Output the (X, Y) coordinate of the center of the cell containing the given text.  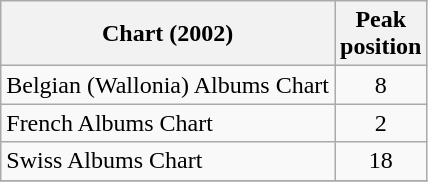
French Albums Chart (168, 123)
Belgian (Wallonia) Albums Chart (168, 85)
Peakposition (380, 34)
18 (380, 161)
Chart (2002) (168, 34)
2 (380, 123)
Swiss Albums Chart (168, 161)
8 (380, 85)
